Pinpoint the cell where the given text exists, returning its (X, Y) midpoint coordinate. 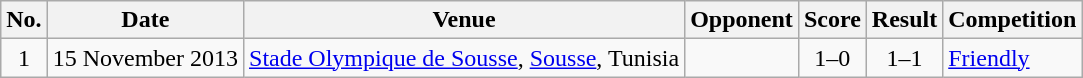
1–1 (904, 58)
Friendly (1012, 58)
Date (145, 20)
Result (904, 20)
Score (832, 20)
Venue (464, 20)
Stade Olympique de Sousse, Sousse, Tunisia (464, 58)
Competition (1012, 20)
1–0 (832, 58)
Opponent (742, 20)
15 November 2013 (145, 58)
1 (24, 58)
No. (24, 20)
